From the cell containing the given text, extract its center point as [X, Y] coordinate. 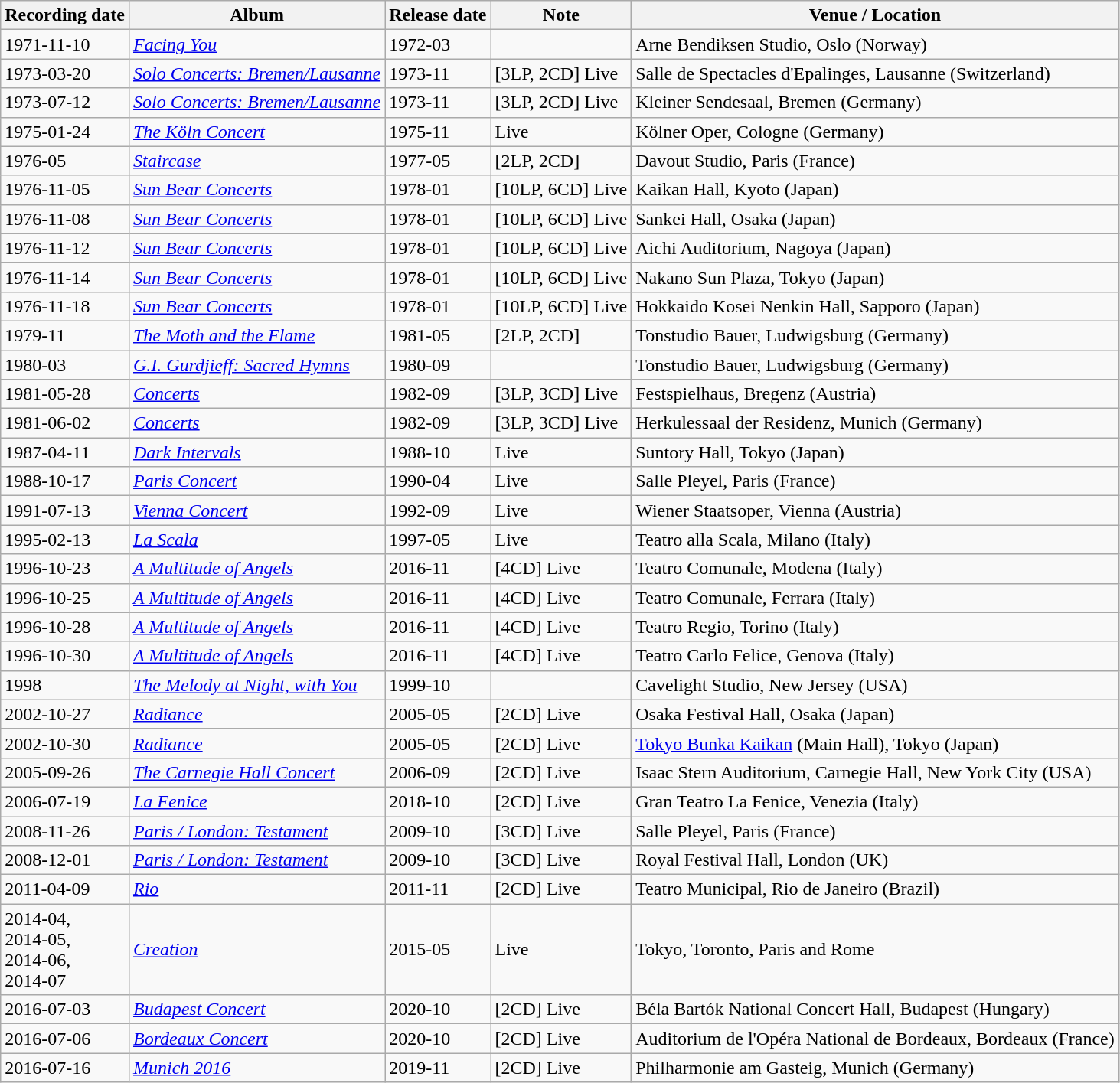
1995-02-13 [65, 540]
G.I. Gurdjieff: Sacred Hymns [256, 365]
Festspielhaus, Bregenz (Austria) [876, 394]
1987-04-11 [65, 452]
Gran Teatro La Fenice, Venezia (Italy) [876, 801]
2008-11-26 [65, 830]
Cavelight Studio, New Jersey (USA) [876, 685]
1996-10-30 [65, 656]
Teatro Comunale, Modena (Italy) [876, 569]
2016-07-16 [65, 1068]
Teatro Municipal, Rio de Janeiro (Brazil) [876, 889]
Rio [256, 889]
Staircase [256, 161]
1988-10-17 [65, 481]
1973-03-20 [65, 73]
2016-07-06 [65, 1039]
Aichi Auditorium, Nagoya (Japan) [876, 248]
1998 [65, 685]
1975-11 [438, 132]
2002-10-27 [65, 714]
Teatro Regio, Torino (Italy) [876, 627]
1977-05 [438, 161]
2008-12-01 [65, 860]
1990-04 [438, 481]
2006-09 [438, 772]
2011-04-09 [65, 889]
Royal Festival Hall, London (UK) [876, 860]
The Carnegie Hall Concert [256, 772]
Teatro Comunale, Ferrara (Italy) [876, 598]
The Köln Concert [256, 132]
1976-05 [65, 161]
1988-10 [438, 452]
2006-07-19 [65, 801]
2016-07-03 [65, 1010]
2002-10-30 [65, 743]
1981-05 [438, 335]
2011-11 [438, 889]
1976-11-14 [65, 277]
1980-03 [65, 365]
La Fenice [256, 801]
Kölner Oper, Cologne (Germany) [876, 132]
Isaac Stern Auditorium, Carnegie Hall, New York City (USA) [876, 772]
1996-10-23 [65, 569]
1975-01-24 [65, 132]
Kleiner Sendesaal, Bremen (Germany) [876, 103]
Herkulessaal der Residenz, Munich (Germany) [876, 423]
1999-10 [438, 685]
1992-09 [438, 511]
1976-11-08 [65, 219]
Release date [438, 15]
1996-10-28 [65, 627]
1981-05-28 [65, 394]
1997-05 [438, 540]
Tokyo Bunka Kaikan (Main Hall), Tokyo (Japan) [876, 743]
Philharmonie am Gasteig, Munich (Germany) [876, 1068]
Hokkaido Kosei Nenkin Hall, Sapporo (Japan) [876, 306]
1979-11 [65, 335]
1996-10-25 [65, 598]
La Scala [256, 540]
Teatro alla Scala, Milano (Italy) [876, 540]
1973-07-12 [65, 103]
2015-05 [438, 949]
Album [256, 15]
2005-09-26 [65, 772]
1991-07-13 [65, 511]
Osaka Festival Hall, Osaka (Japan) [876, 714]
Venue / Location [876, 15]
Vienna Concert [256, 511]
Facing You [256, 44]
Budapest Concert [256, 1010]
Creation [256, 949]
Tokyo, Toronto, Paris and Rome [876, 949]
The Melody at Night, with You [256, 685]
Wiener Staatsoper, Vienna (Austria) [876, 511]
Béla Bartók National Concert Hall, Budapest (Hungary) [876, 1010]
1981-06-02 [65, 423]
Nakano Sun Plaza, Tokyo (Japan) [876, 277]
Note [561, 15]
Teatro Carlo Felice, Genova (Italy) [876, 656]
1980-09 [438, 365]
Recording date [65, 15]
Bordeaux Concert [256, 1039]
Davout Studio, Paris (France) [876, 161]
1971-11-10 [65, 44]
Salle de Spectacles d'Epalinges, Lausanne (Switzerland) [876, 73]
1976-11-12 [65, 248]
Sankei Hall, Osaka (Japan) [876, 219]
Munich 2016 [256, 1068]
2014-04, 2014-05, 2014-06, 2014-07 [65, 949]
2019-11 [438, 1068]
1976-11-05 [65, 190]
Arne Bendiksen Studio, Oslo (Norway) [876, 44]
1976-11-18 [65, 306]
1972-03 [438, 44]
Auditorium de l'Opéra National de Bordeaux, Bordeaux (France) [876, 1039]
2018-10 [438, 801]
The Moth and the Flame [256, 335]
Suntory Hall, Tokyo (Japan) [876, 452]
Paris Concert [256, 481]
Dark Intervals [256, 452]
Kaikan Hall, Kyoto (Japan) [876, 190]
